Locate the cell with the specified text and output its (x, y) center coordinate. 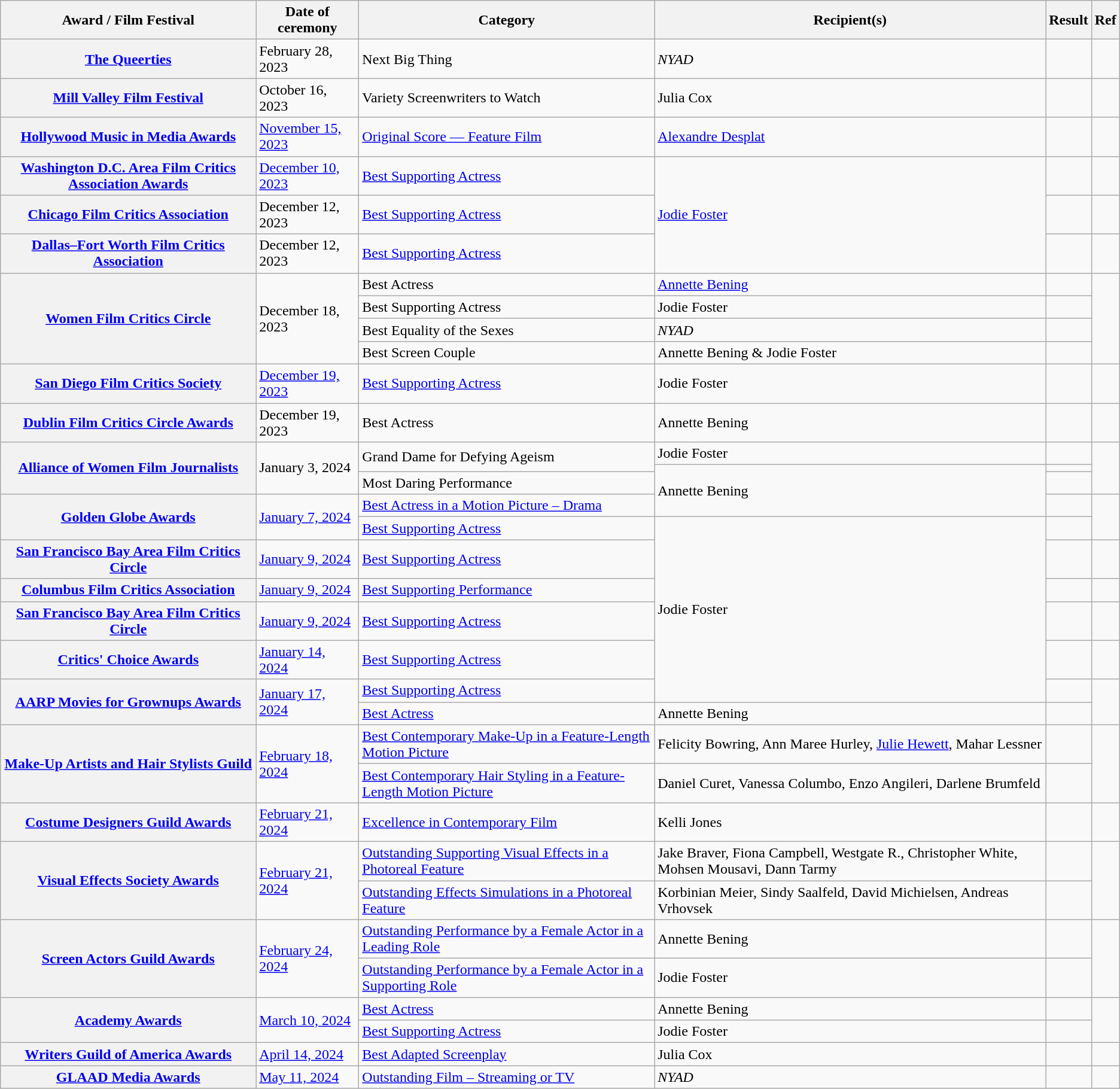
Hollywood Music in Media Awards (128, 136)
Most Daring Performance (507, 483)
GLAAD Media Awards (128, 1077)
Kelli Jones (850, 822)
Washington D.C. Area Film Critics Association Awards (128, 176)
Original Score — Feature Film (507, 136)
Category (507, 20)
Make-Up Artists and Hair Stylists Guild (128, 763)
Visual Effects Society Awards (128, 880)
Critics' Choice Awards (128, 659)
Best Contemporary Make-Up in a Feature-Length Motion Picture (507, 744)
The Queerties (128, 59)
Outstanding Effects Simulations in a Photoreal Feature (507, 900)
Writers Guild of America Awards (128, 1054)
Date of ceremony (308, 20)
Outstanding Film – Streaming or TV (507, 1077)
Columbus Film Critics Association (128, 590)
Outstanding Performance by a Female Actor in a Supporting Role (507, 978)
Screen Actors Guild Awards (128, 959)
Excellence in Contemporary Film (507, 822)
Result (1069, 20)
Golden Globe Awards (128, 517)
February 28, 2023 (308, 59)
Grand Dame for Defying Ageism (507, 457)
Variety Screenwriters to Watch (507, 98)
November 15, 2023 (308, 136)
May 11, 2024 (308, 1077)
Best Contemporary Hair Styling in a Feature-Length Motion Picture (507, 783)
Daniel Curet, Vanessa Columbo, Enzo Angileri, Darlene Brumfeld (850, 783)
Dublin Film Critics Circle Awards (128, 422)
January 17, 2024 (308, 702)
Dallas–Fort Worth Film Critics Association (128, 254)
Best Supporting Performance (507, 590)
Best Equality of the Sexes (507, 330)
December 18, 2023 (308, 318)
Women Film Critics Circle (128, 318)
Outstanding Performance by a Female Actor in a Leading Role (507, 939)
January 14, 2024 (308, 659)
Academy Awards (128, 1020)
December 10, 2023 (308, 176)
Outstanding Supporting Visual Effects in a Photoreal Feature (507, 860)
Jake Braver, Fiona Campbell, Westgate R., Christopher White, Mohsen Mousavi, Dann Tarmy (850, 860)
Annette Bening & Jodie Foster (850, 352)
AARP Movies for Grownups Awards (128, 702)
Mill Valley Film Festival (128, 98)
Costume Designers Guild Awards (128, 822)
Next Big Thing (507, 59)
Chicago Film Critics Association (128, 214)
January 7, 2024 (308, 517)
Best Adapted Screenplay (507, 1054)
Ref (1106, 20)
Korbinian Meier, Sindy Saalfeld, David Michielsen, Andreas Vrhovsek (850, 900)
Alexandre Desplat (850, 136)
Award / Film Festival (128, 20)
Best Actress in a Motion Picture – Drama (507, 506)
Best Screen Couple (507, 352)
February 24, 2024 (308, 959)
January 3, 2024 (308, 468)
Felicity Bowring, Ann Maree Hurley, Julie Hewett, Mahar Lessner (850, 744)
October 16, 2023 (308, 98)
Alliance of Women Film Journalists (128, 468)
Recipient(s) (850, 20)
April 14, 2024 (308, 1054)
San Diego Film Critics Society (128, 383)
February 18, 2024 (308, 763)
March 10, 2024 (308, 1020)
